From the cell containing the given text, extract its center point as [x, y] coordinate. 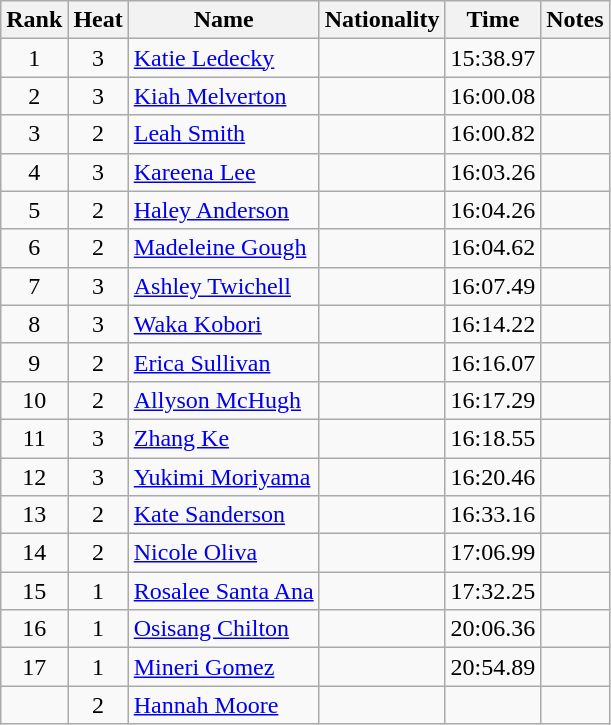
Name [224, 20]
Leah Smith [224, 134]
17 [34, 667]
Time [493, 20]
20:54.89 [493, 667]
7 [34, 286]
16:18.55 [493, 438]
5 [34, 210]
16:33.16 [493, 515]
10 [34, 400]
16:07.49 [493, 286]
Yukimi Moriyama [224, 477]
Nicole Oliva [224, 553]
Kiah Melverton [224, 96]
Nationality [382, 20]
16:20.46 [493, 477]
Erica Sullivan [224, 362]
Kate Sanderson [224, 515]
Osisang Chilton [224, 629]
Kareena Lee [224, 172]
20:06.36 [493, 629]
8 [34, 324]
17:06.99 [493, 553]
16:03.26 [493, 172]
Waka Kobori [224, 324]
15:38.97 [493, 58]
Zhang Ke [224, 438]
Notes [575, 20]
Hannah Moore [224, 705]
9 [34, 362]
11 [34, 438]
4 [34, 172]
Heat [98, 20]
Rosalee Santa Ana [224, 591]
16:14.22 [493, 324]
14 [34, 553]
16:17.29 [493, 400]
16:04.62 [493, 248]
Allyson McHugh [224, 400]
16 [34, 629]
17:32.25 [493, 591]
Rank [34, 20]
16:00.82 [493, 134]
Haley Anderson [224, 210]
15 [34, 591]
Mineri Gomez [224, 667]
Katie Ledecky [224, 58]
16:04.26 [493, 210]
Madeleine Gough [224, 248]
Ashley Twichell [224, 286]
16:00.08 [493, 96]
16:16.07 [493, 362]
13 [34, 515]
12 [34, 477]
6 [34, 248]
